Scan for the cell matching the given text and deliver its (x, y) coordinate at center. 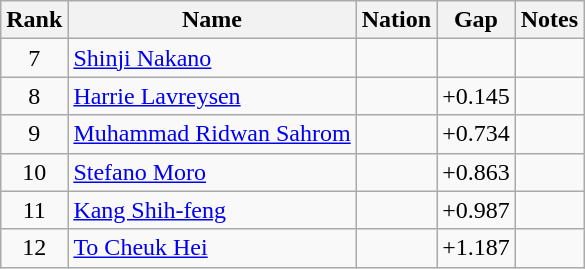
Nation (396, 20)
9 (34, 134)
+0.145 (476, 96)
+0.863 (476, 172)
Name (212, 20)
Harrie Lavreysen (212, 96)
Stefano Moro (212, 172)
7 (34, 58)
Notes (549, 20)
Kang Shih-feng (212, 210)
+0.734 (476, 134)
8 (34, 96)
11 (34, 210)
Muhammad Ridwan Sahrom (212, 134)
Rank (34, 20)
To Cheuk Hei (212, 248)
10 (34, 172)
12 (34, 248)
+1.187 (476, 248)
Shinji Nakano (212, 58)
+0.987 (476, 210)
Gap (476, 20)
